Extract the (x, y) coordinate from the center of the cell holding the provided text.  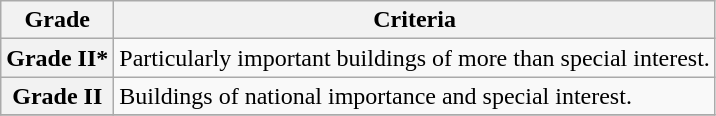
Grade (58, 20)
Criteria (415, 20)
Buildings of national importance and special interest. (415, 96)
Grade II* (58, 58)
Particularly important buildings of more than special interest. (415, 58)
Grade II (58, 96)
